Scan for the cell matching the given text and deliver its [X, Y] coordinate at center. 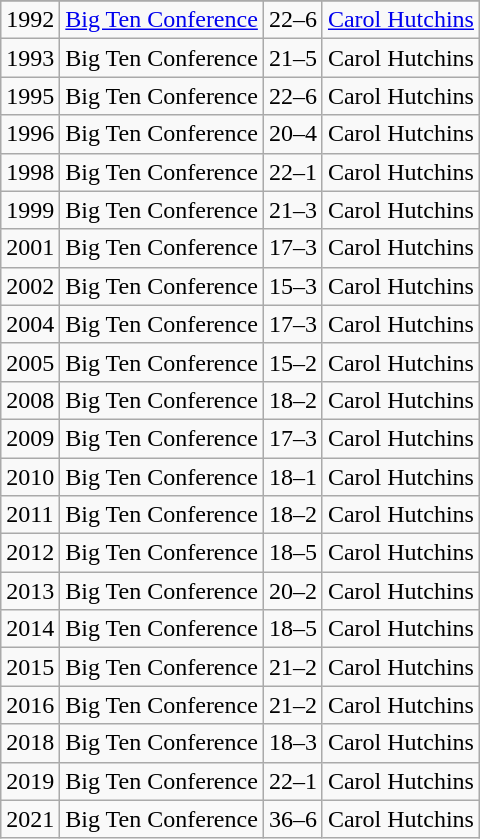
2002 [30, 286]
2009 [30, 438]
18–3 [292, 743]
20–2 [292, 591]
2005 [30, 362]
15–3 [292, 286]
2019 [30, 781]
15–2 [292, 362]
2013 [30, 591]
1995 [30, 96]
21–3 [292, 210]
2012 [30, 553]
1993 [30, 58]
1996 [30, 134]
2014 [30, 629]
2018 [30, 743]
1992 [30, 20]
2011 [30, 515]
2015 [30, 667]
2010 [30, 477]
2016 [30, 705]
20–4 [292, 134]
2021 [30, 819]
1998 [30, 172]
21–5 [292, 58]
2001 [30, 248]
2004 [30, 324]
18–1 [292, 477]
2008 [30, 400]
36–6 [292, 819]
1999 [30, 210]
